From the cell containing the given text, extract its center point as [x, y] coordinate. 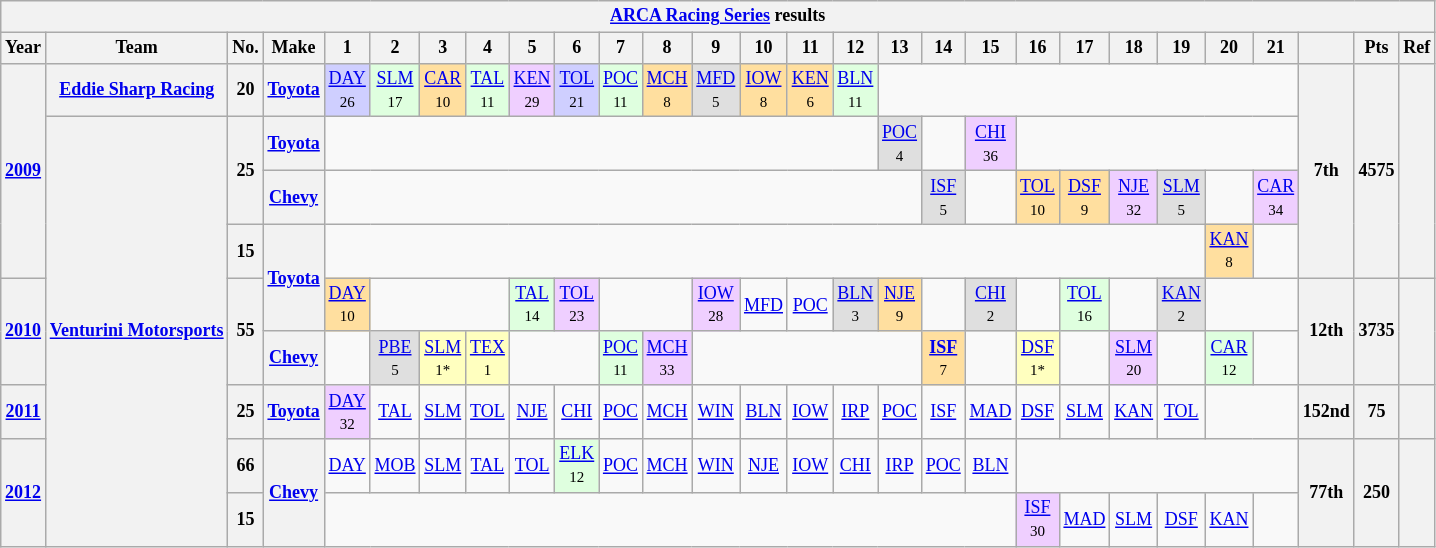
TOL16 [1084, 305]
ISF5 [943, 197]
No. [246, 48]
MFD [764, 305]
POC4 [900, 144]
Make [294, 48]
DAY26 [347, 90]
TAL14 [532, 305]
6 [577, 48]
ISF30 [1038, 519]
KEN6 [810, 90]
1 [347, 48]
7th [1327, 170]
10 [764, 48]
5 [532, 48]
SLM1* [443, 358]
13 [900, 48]
Pts [1376, 48]
8 [667, 48]
KAN8 [1229, 251]
2010 [24, 332]
2 [395, 48]
Year [24, 48]
CHI2 [990, 305]
DSF1* [1038, 358]
MCH33 [667, 358]
TAL11 [488, 90]
NJE9 [900, 305]
DAY32 [347, 412]
DAY10 [347, 305]
ELK12 [577, 466]
2012 [24, 492]
21 [1276, 48]
ARCA Racing Series results [718, 16]
Team [136, 48]
KAN2 [1181, 305]
ISF7 [943, 358]
55 [246, 332]
TOL23 [577, 305]
ISF [943, 412]
Venturini Motorsports [136, 332]
4 [488, 48]
7 [621, 48]
MOB [395, 466]
MFD5 [716, 90]
16 [1038, 48]
11 [810, 48]
NJE32 [1134, 197]
18 [1134, 48]
9 [716, 48]
CAR34 [1276, 197]
SLM5 [1181, 197]
CHI36 [990, 144]
12th [1327, 332]
3735 [1376, 332]
CAR10 [443, 90]
TEX1 [488, 358]
77th [1327, 492]
2009 [24, 170]
17 [1084, 48]
BLN11 [856, 90]
IOW8 [764, 90]
12 [856, 48]
CAR12 [1229, 358]
MCH8 [667, 90]
2011 [24, 412]
KEN29 [532, 90]
14 [943, 48]
250 [1376, 492]
Eddie Sharp Racing [136, 90]
IOW28 [716, 305]
DSF9 [1084, 197]
BLN3 [856, 305]
SLM17 [395, 90]
152nd [1327, 412]
Ref [1417, 48]
66 [246, 466]
75 [1376, 412]
DAY [347, 466]
4575 [1376, 170]
TOL10 [1038, 197]
TOL21 [577, 90]
SLM20 [1134, 358]
PBE5 [395, 358]
3 [443, 48]
19 [1181, 48]
